For the text-containing cell, return its midpoint in (X, Y) coordinate format. 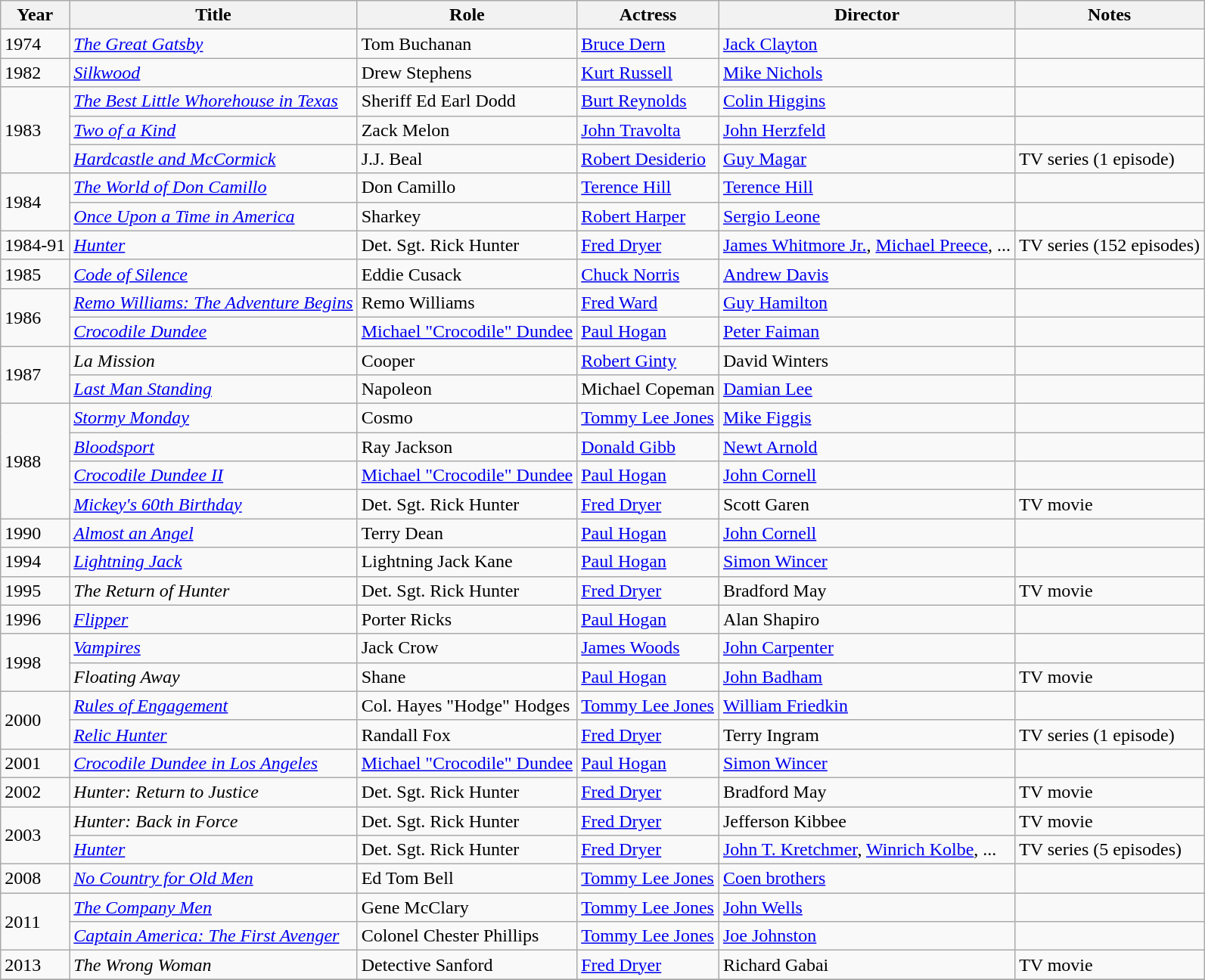
The Best Little Whorehouse in Texas (213, 101)
1985 (35, 274)
2013 (35, 965)
Randall Fox (467, 734)
2001 (35, 763)
Lightning Jack Kane (467, 562)
TV series (152 episodes) (1110, 245)
2008 (35, 879)
1990 (35, 533)
Don Camillo (467, 188)
The Company Men (213, 907)
John Travolta (648, 130)
Sheriff Ed Earl Dodd (467, 101)
2003 (35, 835)
Bloodsport (213, 447)
TV series (5 episodes) (1110, 850)
Shane (467, 677)
Lightning Jack (213, 562)
Stormy Monday (213, 418)
Silkwood (213, 73)
Year (35, 15)
Tom Buchanan (467, 44)
1982 (35, 73)
Hunter: Return to Justice (213, 792)
Ed Tom Bell (467, 879)
James Whitmore Jr., Michael Preece, ... (867, 245)
Floating Away (213, 677)
Sharkey (467, 216)
Crocodile Dundee in Los Angeles (213, 763)
Two of a Kind (213, 130)
Scott Garen (867, 504)
The World of Don Camillo (213, 188)
Jefferson Kibbee (867, 820)
1996 (35, 619)
Michael Copeman (648, 389)
Title (213, 15)
Crocodile Dundee (213, 331)
Last Man Standing (213, 389)
Sergio Leone (867, 216)
2000 (35, 720)
Donald Gibb (648, 447)
John T. Kretchmer, Winrich Kolbe, ... (867, 850)
1974 (35, 44)
Flipper (213, 619)
2011 (35, 922)
Mike Figgis (867, 418)
Andrew Davis (867, 274)
David Winters (867, 361)
Detective Sanford (467, 965)
Mickey's 60th Birthday (213, 504)
Coen brothers (867, 879)
Damian Lee (867, 389)
Zack Melon (467, 130)
Cosmo (467, 418)
Once Upon a Time in America (213, 216)
1987 (35, 375)
Peter Faiman (867, 331)
Actress (648, 15)
Captain America: The First Avenger (213, 936)
2002 (35, 792)
Chuck Norris (648, 274)
John Herzfeld (867, 130)
Hunter: Back in Force (213, 820)
Ray Jackson (467, 447)
Relic Hunter (213, 734)
Code of Silence (213, 274)
Rules of Engagement (213, 706)
Newt Arnold (867, 447)
Terry Ingram (867, 734)
1994 (35, 562)
Colonel Chester Phillips (467, 936)
1983 (35, 130)
Vampires (213, 648)
J.J. Beal (467, 159)
Col. Hayes "Hodge" Hodges (467, 706)
Jack Crow (467, 648)
Richard Gabai (867, 965)
Guy Magar (867, 159)
Alan Shapiro (867, 619)
Director (867, 15)
John Carpenter (867, 648)
Role (467, 15)
Robert Harper (648, 216)
1986 (35, 317)
La Mission (213, 361)
John Wells (867, 907)
Robert Ginty (648, 361)
No Country for Old Men (213, 879)
Crocodile Dundee II (213, 476)
Bruce Dern (648, 44)
Almost an Angel (213, 533)
1998 (35, 662)
James Woods (648, 648)
1984-91 (35, 245)
Eddie Cusack (467, 274)
Remo Williams (467, 302)
Napoleon (467, 389)
Jack Clayton (867, 44)
John Badham (867, 677)
Hardcastle and McCormick (213, 159)
Guy Hamilton (867, 302)
Mike Nichols (867, 73)
Gene McClary (467, 907)
Burt Reynolds (648, 101)
Robert Desiderio (648, 159)
The Great Gatsby (213, 44)
Notes (1110, 15)
The Return of Hunter (213, 591)
Cooper (467, 361)
Fred Ward (648, 302)
Terry Dean (467, 533)
Kurt Russell (648, 73)
Colin Higgins (867, 101)
Drew Stephens (467, 73)
1988 (35, 461)
1984 (35, 202)
The Wrong Woman (213, 965)
1995 (35, 591)
Joe Johnston (867, 936)
Porter Ricks (467, 619)
Remo Williams: The Adventure Begins (213, 302)
William Friedkin (867, 706)
